Return (x, y) of the center of cell containing provided text 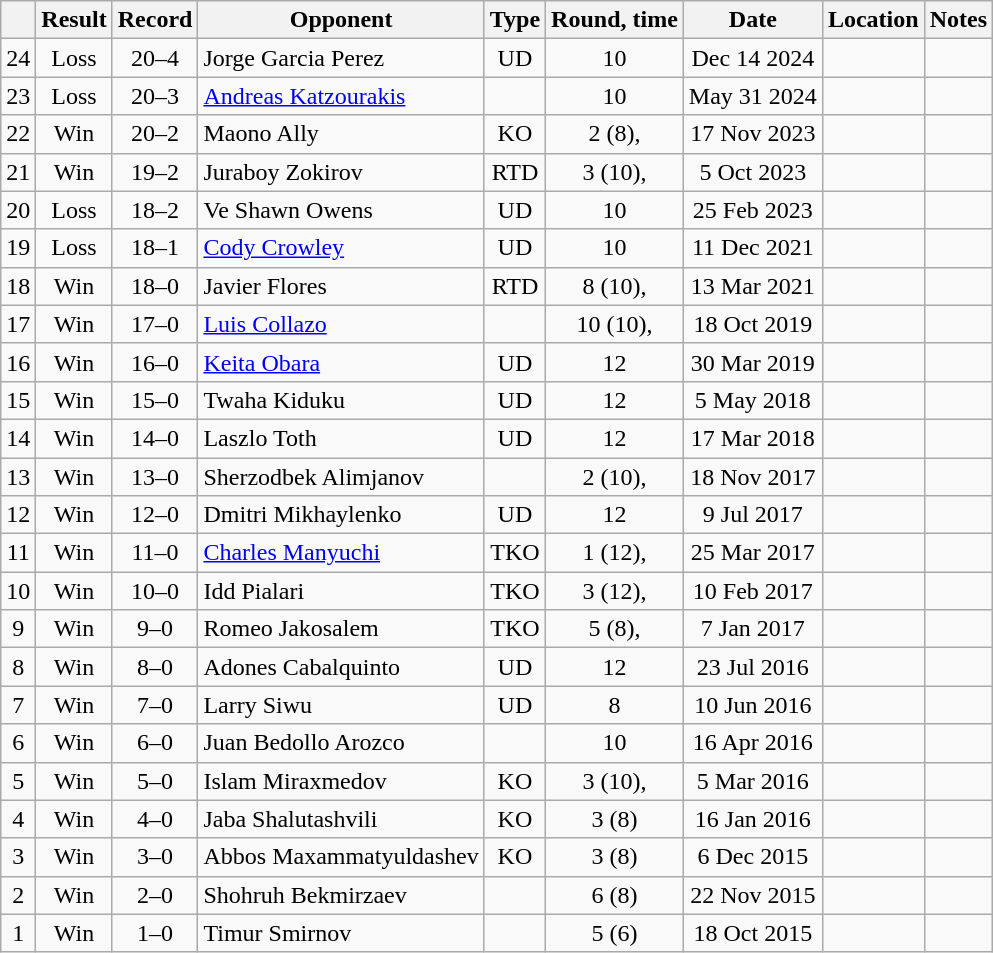
Andreas Katzourakis (341, 96)
8 (10), (615, 286)
18 (18, 286)
16 (18, 362)
9 Jul 2017 (752, 515)
Romeo Jakosalem (341, 629)
2 (18, 895)
3 (12), (615, 591)
17 Nov 2023 (752, 134)
Record (155, 20)
20–2 (155, 134)
17–0 (155, 324)
6 (18, 743)
Charles Manyuchi (341, 553)
Dec 14 2024 (752, 58)
17 Mar 2018 (752, 438)
5–0 (155, 781)
20–3 (155, 96)
Cody Crowley (341, 248)
1 (12), (615, 553)
21 (18, 172)
18–0 (155, 286)
Round, time (615, 20)
18–1 (155, 248)
11–0 (155, 553)
16–0 (155, 362)
5 (8), (615, 629)
Type (514, 20)
Larry Siwu (341, 705)
Adones Cabalquinto (341, 667)
5 (6) (615, 933)
Jorge Garcia Perez (341, 58)
12–0 (155, 515)
19–2 (155, 172)
17 (18, 324)
Jaba Shalutashvili (341, 819)
Juan Bedollo Arozco (341, 743)
18 Nov 2017 (752, 477)
Result (74, 20)
10 Feb 2017 (752, 591)
3–0 (155, 857)
9 (18, 629)
Notes (958, 20)
9–0 (155, 629)
18 Oct 2015 (752, 933)
Laszlo Toth (341, 438)
20–4 (155, 58)
13 (18, 477)
Opponent (341, 20)
11 Dec 2021 (752, 248)
6 Dec 2015 (752, 857)
1–0 (155, 933)
15 (18, 400)
May 31 2024 (752, 96)
22 (18, 134)
7 Jan 2017 (752, 629)
13–0 (155, 477)
Dmitri Mikhaylenko (341, 515)
15–0 (155, 400)
2 (8), (615, 134)
16 Apr 2016 (752, 743)
Luis Collazo (341, 324)
2–0 (155, 895)
10 Jun 2016 (752, 705)
23 Jul 2016 (752, 667)
Ve Shawn Owens (341, 210)
Idd Pialari (341, 591)
7–0 (155, 705)
1 (18, 933)
8–0 (155, 667)
13 Mar 2021 (752, 286)
30 Mar 2019 (752, 362)
Date (752, 20)
10–0 (155, 591)
19 (18, 248)
6 (8) (615, 895)
23 (18, 96)
5 (18, 781)
Timur Smirnov (341, 933)
Juraboy Zokirov (341, 172)
3 (18, 857)
Sherzodbek Alimjanov (341, 477)
5 May 2018 (752, 400)
5 Oct 2023 (752, 172)
6–0 (155, 743)
4–0 (155, 819)
4 (18, 819)
Abbos Maxammatyuldashev (341, 857)
20 (18, 210)
22 Nov 2015 (752, 895)
Maono Ally (341, 134)
5 Mar 2016 (752, 781)
14 (18, 438)
16 Jan 2016 (752, 819)
18 Oct 2019 (752, 324)
11 (18, 553)
Location (873, 20)
7 (18, 705)
2 (10), (615, 477)
Twaha Kiduku (341, 400)
10 (10), (615, 324)
18–2 (155, 210)
Islam Miraxmedov (341, 781)
14–0 (155, 438)
Shohruh Bekmirzaev (341, 895)
25 Mar 2017 (752, 553)
Javier Flores (341, 286)
25 Feb 2023 (752, 210)
Keita Obara (341, 362)
24 (18, 58)
